Determine the (X, Y) coordinate at the center of the cell enclosing the given text.  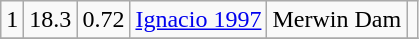
Merwin Dam (337, 20)
Ignacio 1997 (198, 20)
0.72 (104, 20)
18.3 (50, 20)
1 (12, 20)
